Scan for the cell matching the given text and deliver its (x, y) coordinate at center. 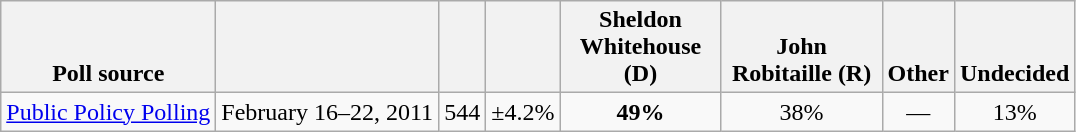
49% (640, 112)
13% (1014, 112)
Public Policy Polling (108, 112)
— (918, 112)
Undecided (1014, 47)
JohnRobitaille (R) (802, 47)
38% (802, 112)
±4.2% (523, 112)
February 16–22, 2011 (328, 112)
544 (462, 112)
Poll source (108, 47)
SheldonWhitehouse (D) (640, 47)
Other (918, 47)
